Output the (X, Y) coordinate of the center of the cell containing the given text.  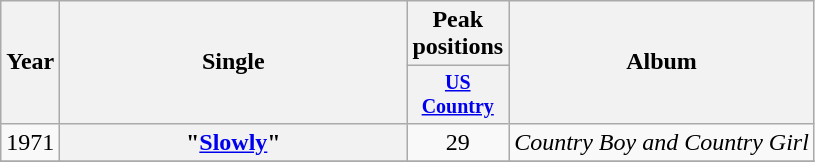
Single (234, 62)
"Slowly" (234, 142)
Year (30, 62)
29 (458, 142)
US Country (458, 94)
1971 (30, 142)
Country Boy and Country Girl (662, 142)
Album (662, 62)
Peak positions (458, 34)
